Find where the given text appears and provide that cell's center as [x, y] coordinate. 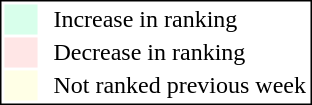
Not ranked previous week [180, 85]
Decrease in ranking [180, 53]
Increase in ranking [180, 19]
